Determine the [X, Y] coordinate at the center of the cell enclosing the given text.  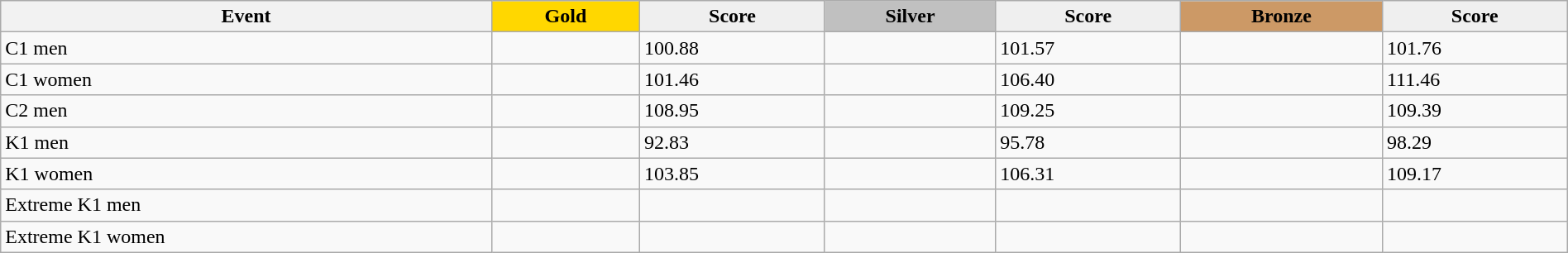
95.78 [1088, 142]
C1 men [246, 48]
111.46 [1475, 79]
Extreme K1 men [246, 205]
92.83 [733, 142]
K1 women [246, 174]
109.39 [1475, 111]
98.29 [1475, 142]
100.88 [733, 48]
106.31 [1088, 174]
101.76 [1475, 48]
Bronze [1282, 17]
Gold [566, 17]
103.85 [733, 174]
109.25 [1088, 111]
Extreme K1 women [246, 236]
101.57 [1088, 48]
101.46 [733, 79]
C1 women [246, 79]
108.95 [733, 111]
C2 men [246, 111]
109.17 [1475, 174]
106.40 [1088, 79]
K1 men [246, 142]
Event [246, 17]
Silver [910, 17]
